Capture the cell that displays the provided text and extract its [X, Y] central coordinate. 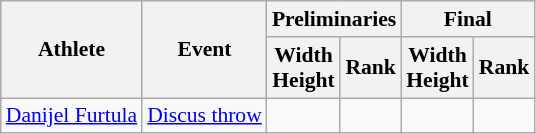
Event [204, 50]
Athlete [72, 50]
Preliminaries [334, 19]
Danijel Furtula [72, 116]
Final [468, 19]
Discus throw [204, 116]
